Search for the cell housing the specified text and yield its [X, Y] center coordinate. 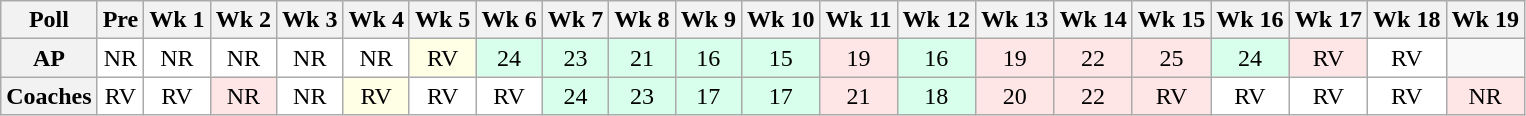
Wk 8 [642, 20]
Wk 18 [1407, 20]
Wk 5 [442, 20]
Wk 11 [858, 20]
Wk 7 [575, 20]
Wk 14 [1093, 20]
Wk 19 [1485, 20]
25 [1171, 58]
Wk 4 [376, 20]
Wk 9 [708, 20]
Pre [120, 20]
Wk 17 [1328, 20]
Wk 16 [1250, 20]
15 [781, 58]
Coaches [49, 96]
Poll [49, 20]
Wk 6 [509, 20]
Wk 1 [177, 20]
Wk 12 [936, 20]
Wk 3 [310, 20]
Wk 10 [781, 20]
Wk 2 [243, 20]
AP [49, 58]
Wk 15 [1171, 20]
Wk 13 [1014, 20]
18 [936, 96]
20 [1014, 96]
